Find where the given text appears and provide that cell's center as (x, y) coordinate. 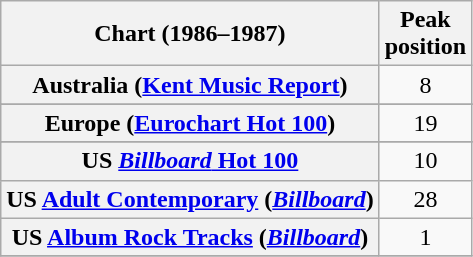
Europe (Eurochart Hot 100) (190, 123)
10 (425, 161)
Peakposition (425, 34)
8 (425, 85)
US Billboard Hot 100 (190, 161)
19 (425, 123)
1 (425, 237)
28 (425, 199)
Chart (1986–1987) (190, 34)
US Adult Contemporary (Billboard) (190, 199)
US Album Rock Tracks (Billboard) (190, 237)
Australia (Kent Music Report) (190, 85)
